Determine the (x, y) coordinate at the center of the cell enclosing the given text.  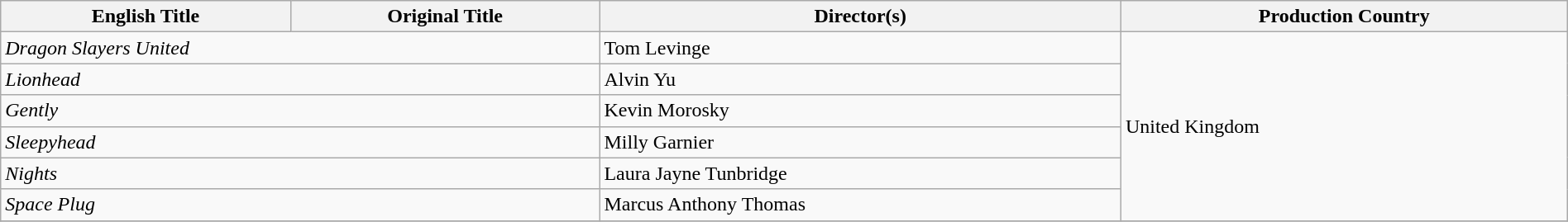
Dragon Slayers United (300, 48)
Alvin Yu (860, 79)
Director(s) (860, 17)
Tom Levinge (860, 48)
Marcus Anthony Thomas (860, 205)
Gently (300, 111)
Sleepyhead (300, 142)
Original Title (445, 17)
Milly Garnier (860, 142)
Nights (300, 173)
Laura Jayne Tunbridge (860, 173)
Space Plug (300, 205)
Production Country (1344, 17)
English Title (146, 17)
Kevin Morosky (860, 111)
United Kingdom (1344, 126)
Lionhead (300, 79)
